Output the [x, y] coordinate of the center of the cell containing the given text.  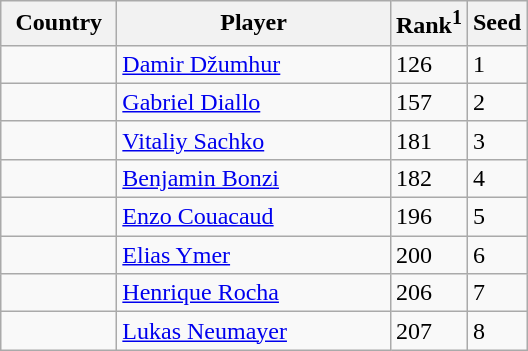
157 [428, 102]
Seed [496, 24]
7 [496, 293]
Henrique Rocha [254, 293]
206 [428, 293]
Benjamin Bonzi [254, 178]
Elias Ymer [254, 255]
2 [496, 102]
Lukas Neumayer [254, 331]
1 [496, 64]
126 [428, 64]
Gabriel Diallo [254, 102]
Enzo Couacaud [254, 217]
Player [254, 24]
207 [428, 331]
200 [428, 255]
Country [59, 24]
6 [496, 255]
182 [428, 178]
181 [428, 140]
3 [496, 140]
8 [496, 331]
5 [496, 217]
Rank1 [428, 24]
Vitaliy Sachko [254, 140]
196 [428, 217]
Damir Džumhur [254, 64]
4 [496, 178]
